Provide the [X, Y] coordinate of the cell's center where the given text is located.  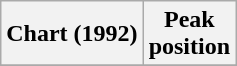
Chart (1992) [72, 34]
Peakposition [189, 34]
